Extract the (x, y) coordinate from the center of the cell holding the provided text.  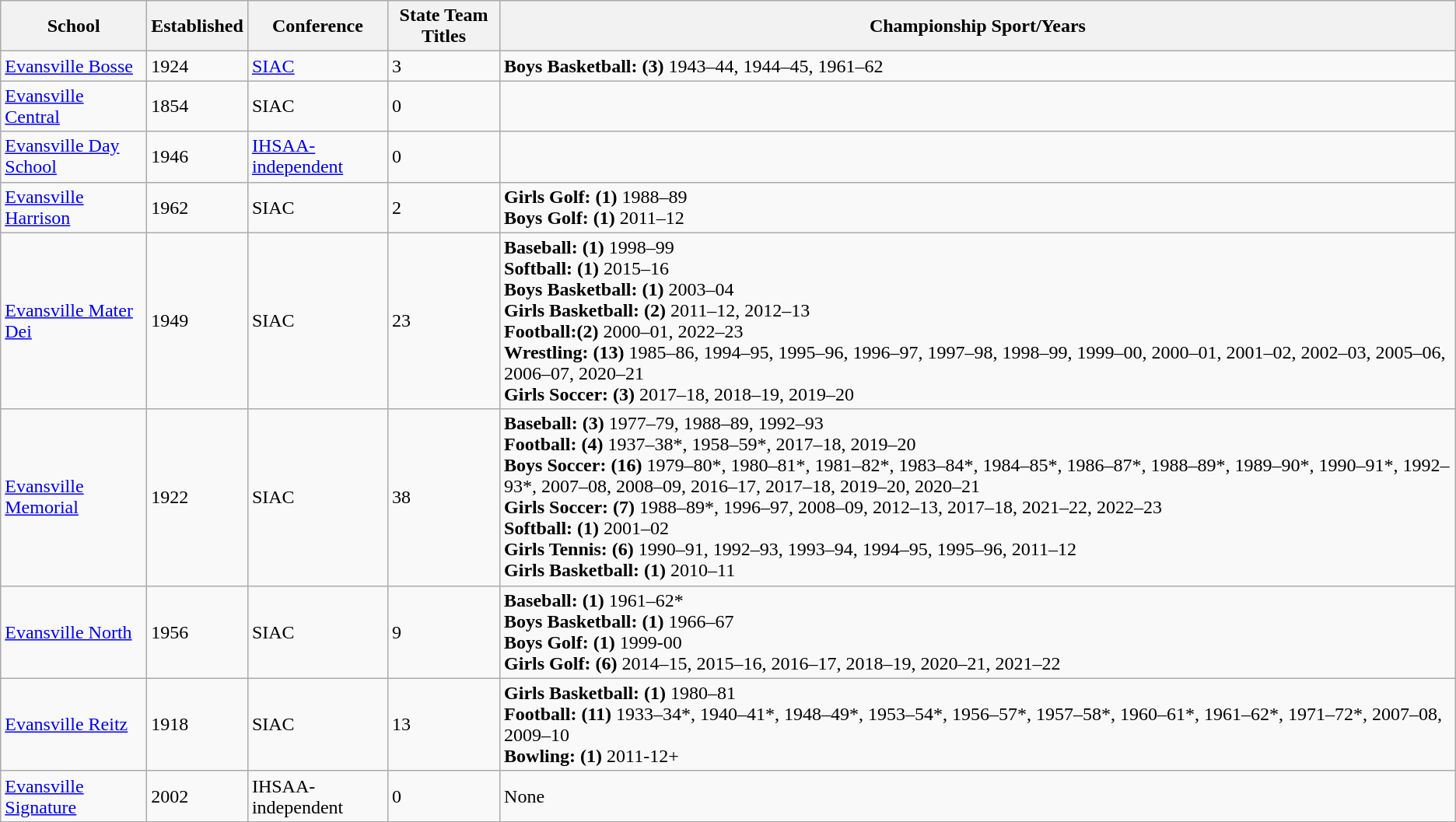
Evansville Memorial (74, 498)
Conference (317, 26)
Boys Basketball: (3) 1943–44, 1944–45, 1961–62 (978, 66)
Girls Golf: (1) 1988–89Boys Golf: (1) 2011–12 (978, 207)
2 (444, 207)
Championship Sport/Years (978, 26)
1854 (198, 106)
1918 (198, 725)
Evansville Day School (74, 157)
None (978, 796)
2002 (198, 796)
Established (198, 26)
Evansville Mater Dei (74, 320)
Evansville Central (74, 106)
13 (444, 725)
Evansville Bosse (74, 66)
38 (444, 498)
23 (444, 320)
3 (444, 66)
School (74, 26)
Evansville Reitz (74, 725)
Evansville Signature (74, 796)
1924 (198, 66)
Evansville Harrison (74, 207)
State Team Titles (444, 26)
1962 (198, 207)
1946 (198, 157)
1949 (198, 320)
1956 (198, 631)
9 (444, 631)
Evansville North (74, 631)
Baseball: (1) 1961–62*Boys Basketball: (1) 1966–67Boys Golf: (1) 1999-00Girls Golf: (6) 2014–15, 2015–16, 2016–17, 2018–19, 2020–21, 2021–22 (978, 631)
1922 (198, 498)
